Scan for the cell matching the given text and deliver its [x, y] coordinate at center. 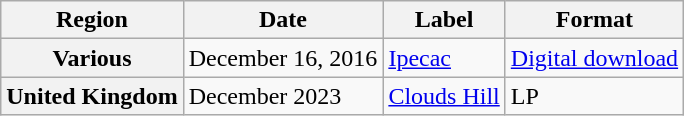
Region [92, 20]
Ipecac [444, 58]
LP [594, 96]
Label [444, 20]
Clouds Hill [444, 96]
United Kingdom [92, 96]
Various [92, 58]
Format [594, 20]
December 16, 2016 [283, 58]
December 2023 [283, 96]
Digital download [594, 58]
Date [283, 20]
